Provide the [x, y] coordinate of the cell's center where the given text is located.  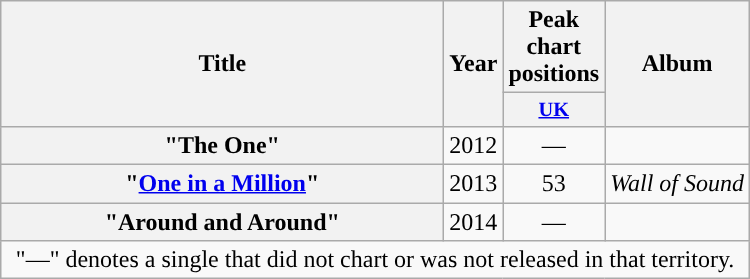
2012 [474, 145]
Peak chart positions [554, 47]
Title [222, 64]
Year [474, 64]
Wall of Sound [678, 184]
UK [554, 110]
"One in a Million" [222, 184]
"Around and Around" [222, 222]
"The One" [222, 145]
"—" denotes a single that did not chart or was not released in that territory. [376, 260]
2013 [474, 184]
2014 [474, 222]
53 [554, 184]
Album [678, 64]
